Determine the (x, y) coordinate at the center of the cell enclosing the given text.  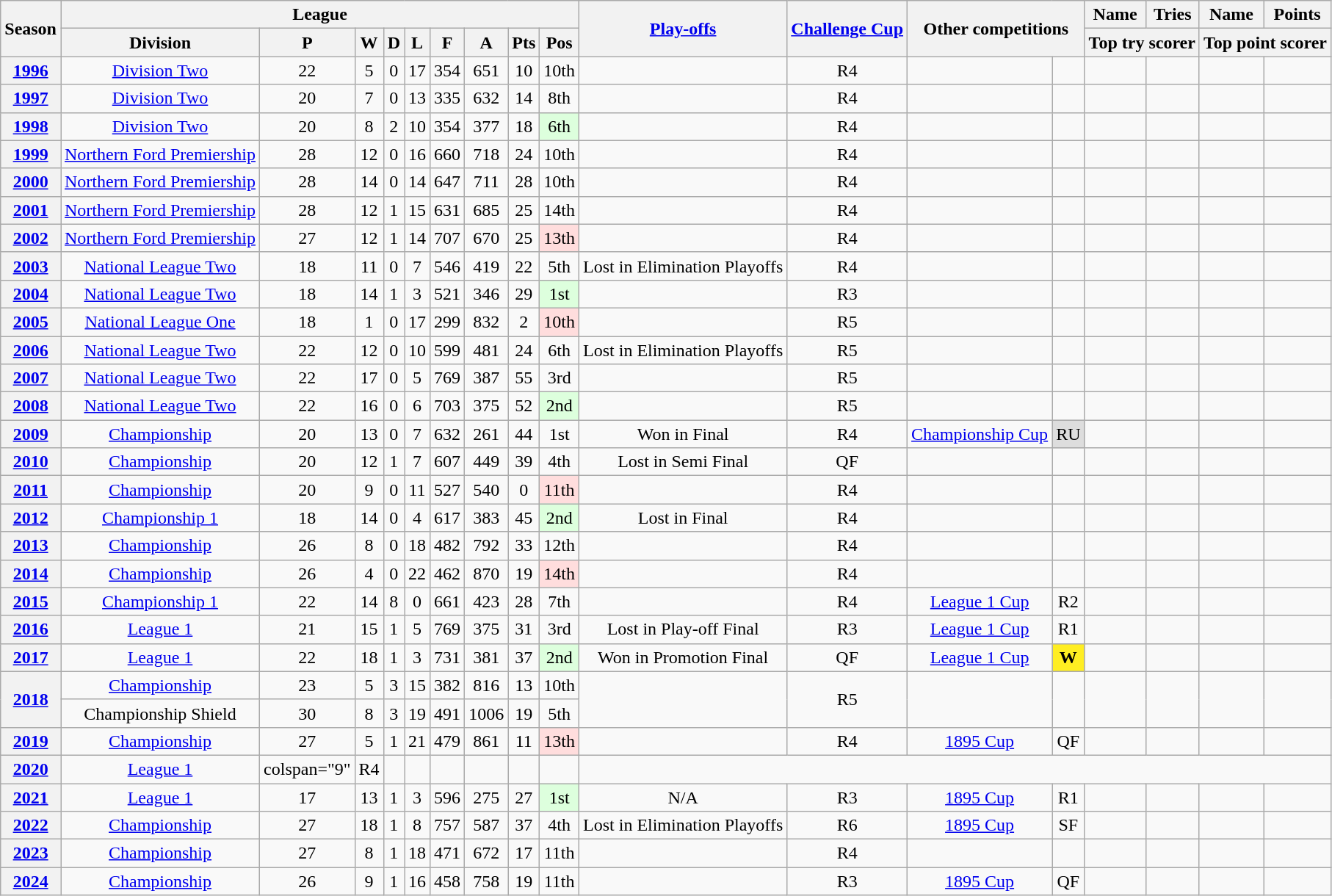
Won in Final (683, 434)
Lost in Play-off Final (683, 629)
33 (524, 546)
N/A (683, 797)
631 (448, 210)
2020 (31, 769)
381 (486, 657)
599 (448, 350)
Lost in Semi Final (683, 462)
482 (448, 546)
1997 (31, 98)
Pos (560, 43)
672 (486, 853)
462 (448, 574)
Challenge Cup (847, 29)
261 (486, 434)
521 (448, 294)
335 (448, 98)
449 (486, 462)
Points (1297, 15)
39 (524, 462)
Other competitions (996, 29)
661 (448, 601)
2003 (31, 266)
Championship Cup (980, 434)
2006 (31, 350)
832 (486, 322)
540 (486, 490)
383 (486, 518)
377 (486, 126)
1999 (31, 154)
D (394, 43)
2017 (31, 657)
596 (448, 797)
419 (486, 266)
29 (524, 294)
2010 (31, 462)
587 (486, 825)
491 (448, 713)
546 (448, 266)
2015 (31, 601)
Tries (1172, 15)
2014 (31, 574)
6 (417, 406)
299 (448, 322)
758 (486, 881)
2007 (31, 378)
2012 (31, 518)
647 (448, 182)
National League One (160, 322)
481 (486, 350)
346 (486, 294)
1998 (31, 126)
607 (448, 462)
2013 (31, 546)
471 (448, 853)
1996 (31, 71)
R6 (847, 825)
colspan="9" (308, 769)
8th (560, 98)
382 (448, 685)
816 (486, 685)
458 (448, 881)
275 (486, 797)
670 (486, 238)
44 (524, 434)
2002 (31, 238)
2021 (31, 797)
2011 (31, 490)
707 (448, 238)
660 (448, 154)
L (417, 43)
2004 (31, 294)
2016 (31, 629)
55 (524, 378)
SF (1068, 825)
2019 (31, 741)
2024 (31, 881)
Top point scorer (1264, 43)
Play-offs (683, 29)
479 (448, 741)
Division (160, 43)
31 (524, 629)
League (319, 15)
Season (31, 29)
R2 (1068, 601)
2000 (31, 182)
Top try scorer (1142, 43)
2008 (31, 406)
52 (524, 406)
2022 (31, 825)
12th (560, 546)
651 (486, 71)
Lost in Final (683, 518)
2018 (31, 699)
685 (486, 210)
2005 (31, 322)
617 (448, 518)
711 (486, 182)
RU (1068, 434)
387 (486, 378)
A (486, 43)
1006 (486, 713)
2001 (31, 210)
45 (524, 518)
23 (308, 685)
870 (486, 574)
7th (560, 601)
792 (486, 546)
F (448, 43)
Championship Shield (160, 713)
30 (308, 713)
718 (486, 154)
P (308, 43)
731 (448, 657)
703 (448, 406)
Pts (524, 43)
423 (486, 601)
2009 (31, 434)
757 (448, 825)
Won in Promotion Final (683, 657)
527 (448, 490)
2023 (31, 853)
861 (486, 741)
